Identify which cell holds the provided text, then report its (x, y) central coordinate. 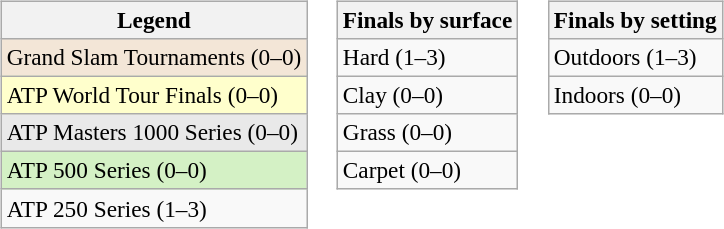
Finals by setting (635, 20)
Grass (0–0) (427, 133)
Grand Slam Tournaments (0–0) (154, 57)
ATP Masters 1000 Series (0–0) (154, 133)
Outdoors (1–3) (635, 57)
Legend (154, 20)
ATP 500 Series (0–0) (154, 171)
ATP 250 Series (1–3) (154, 208)
Carpet (0–0) (427, 171)
Clay (0–0) (427, 95)
Hard (1–3) (427, 57)
Indoors (0–0) (635, 95)
ATP World Tour Finals (0–0) (154, 95)
Finals by surface (427, 20)
